From the cell containing the given text, extract its center point as [x, y] coordinate. 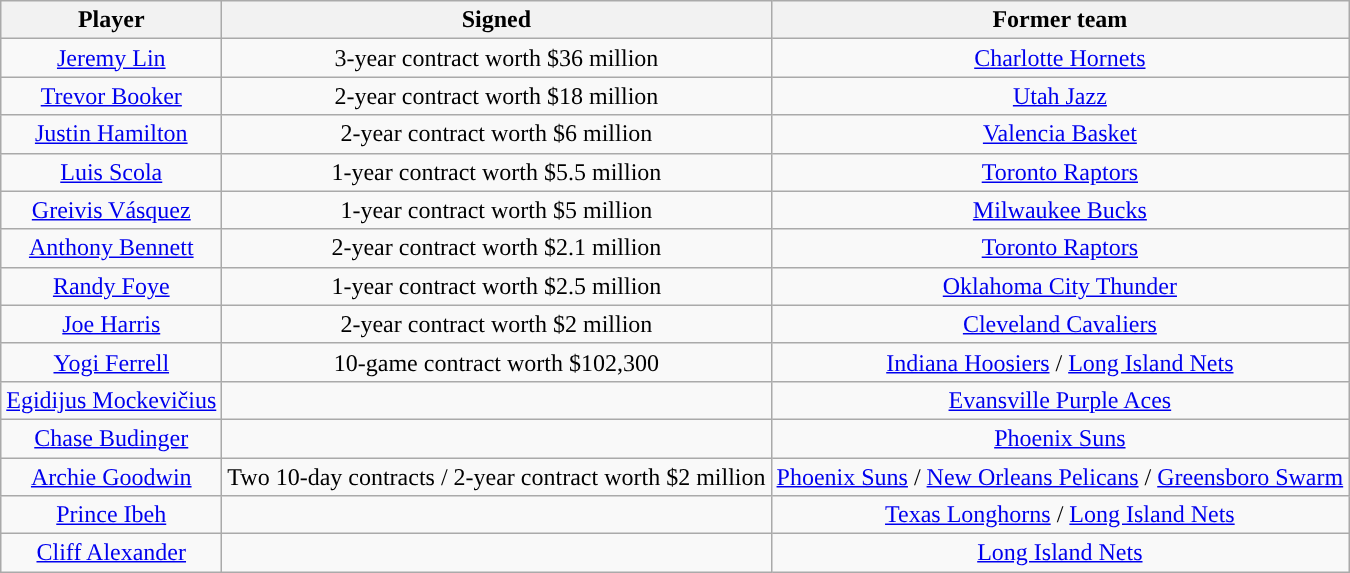
Jeremy Lin [112, 58]
Texas Longhorns / Long Island Nets [1060, 515]
Charlotte Hornets [1060, 58]
Greivis Vásquez [112, 210]
2-year contract worth $6 million [496, 134]
Justin Hamilton [112, 134]
10-game contract worth $102,300 [496, 362]
Cleveland Cavaliers [1060, 324]
Player [112, 20]
Archie Goodwin [112, 477]
Luis Scola [112, 172]
Phoenix Suns / New Orleans Pelicans / Greensboro Swarm [1060, 477]
Chase Budinger [112, 438]
Long Island Nets [1060, 553]
Utah Jazz [1060, 96]
2-year contract worth $18 million [496, 96]
Signed [496, 20]
Egidijus Mockevičius [112, 400]
Former team [1060, 20]
2-year contract worth $2.1 million [496, 248]
1-year contract worth $5 million [496, 210]
1-year contract worth $5.5 million [496, 172]
Phoenix Suns [1060, 438]
Yogi Ferrell [112, 362]
Prince Ibeh [112, 515]
Oklahoma City Thunder [1060, 286]
Joe Harris [112, 324]
Randy Foye [112, 286]
Cliff Alexander [112, 553]
Anthony Bennett [112, 248]
Milwaukee Bucks [1060, 210]
1-year contract worth $2.5 million [496, 286]
Trevor Booker [112, 96]
3-year contract worth $36 million [496, 58]
Evansville Purple Aces [1060, 400]
Indiana Hoosiers / Long Island Nets [1060, 362]
Two 10-day contracts / 2-year contract worth $2 million [496, 477]
Valencia Basket [1060, 134]
2-year contract worth $2 million [496, 324]
